From the cell containing the given text, extract its center point as [X, Y] coordinate. 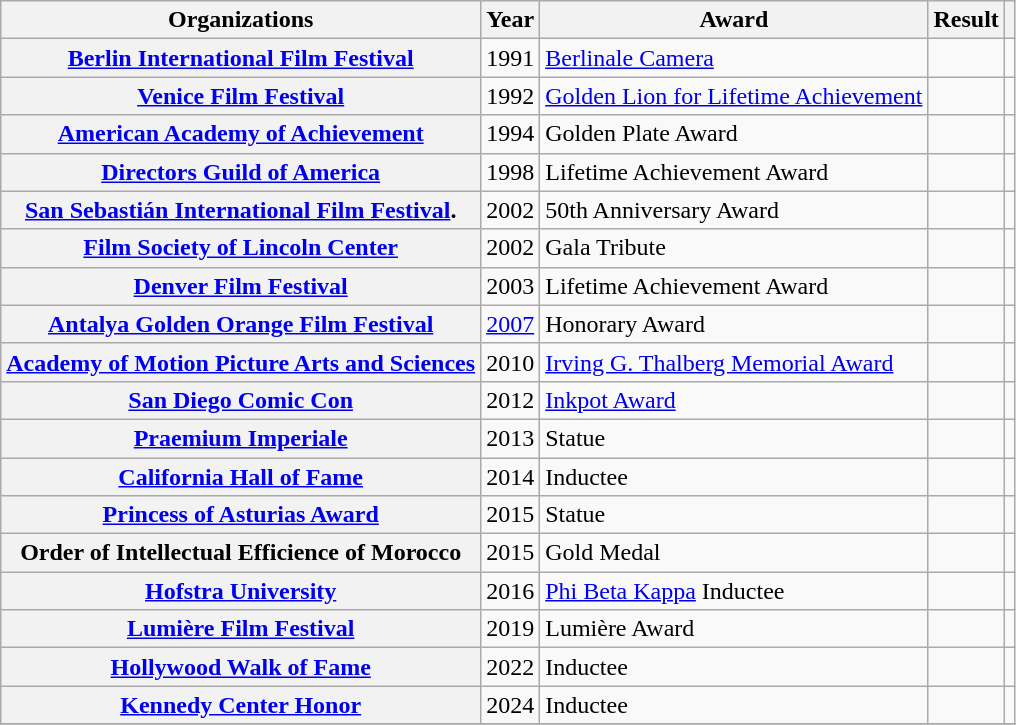
1998 [510, 172]
Inkpot Award [734, 400]
2007 [510, 324]
Golden Plate Award [734, 134]
Academy of Motion Picture Arts and Sciences [241, 362]
Honorary Award [734, 324]
Directors Guild of America [241, 172]
Award [734, 20]
Berlinale Camera [734, 58]
Irving G. Thalberg Memorial Award [734, 362]
2003 [510, 286]
Year [510, 20]
2019 [510, 629]
Venice Film Festival [241, 96]
Lumière Film Festival [241, 629]
1991 [510, 58]
2022 [510, 667]
Hollywood Walk of Fame [241, 667]
San Sebastián International Film Festival. [241, 210]
Gala Tribute [734, 248]
Order of Intellectual Efficience of Morocco [241, 553]
California Hall of Fame [241, 477]
Hofstra University [241, 591]
2010 [510, 362]
Result [966, 20]
2014 [510, 477]
Film Society of Lincoln Center [241, 248]
2013 [510, 438]
Antalya Golden Orange Film Festival [241, 324]
American Academy of Achievement [241, 134]
Princess of Asturias Award [241, 515]
2024 [510, 705]
1992 [510, 96]
San Diego Comic Con [241, 400]
Organizations [241, 20]
Lumière Award [734, 629]
50th Anniversary Award [734, 210]
Berlin International Film Festival [241, 58]
Phi Beta Kappa Inductee [734, 591]
Kennedy Center Honor [241, 705]
Denver Film Festival [241, 286]
Praemium Imperiale [241, 438]
2016 [510, 591]
1994 [510, 134]
2012 [510, 400]
Golden Lion for Lifetime Achievement [734, 96]
Gold Medal [734, 553]
